Output the [x, y] coordinate of the center of the cell containing the given text.  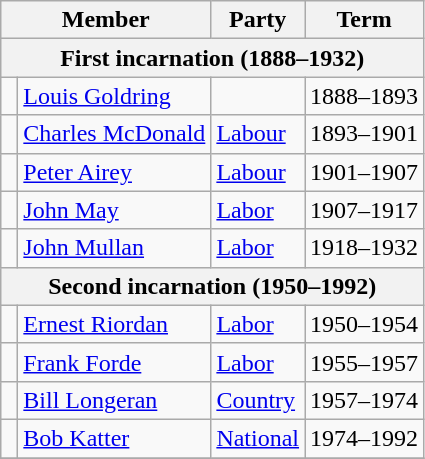
1901–1907 [364, 172]
Louis Goldring [114, 96]
1918–1932 [364, 248]
1888–1893 [364, 96]
John May [114, 210]
Bob Katter [114, 438]
Bill Longeran [114, 400]
Frank Forde [114, 362]
Term [364, 20]
National [258, 438]
1907–1917 [364, 210]
First incarnation (1888–1932) [212, 58]
1893–1901 [364, 134]
1950–1954 [364, 324]
John Mullan [114, 248]
1955–1957 [364, 362]
Charles McDonald [114, 134]
Party [258, 20]
Ernest Riordan [114, 324]
Member [106, 20]
1957–1974 [364, 400]
Country [258, 400]
1974–1992 [364, 438]
Second incarnation (1950–1992) [212, 286]
Peter Airey [114, 172]
